Pinpoint the cell where the given text exists, returning its (x, y) midpoint coordinate. 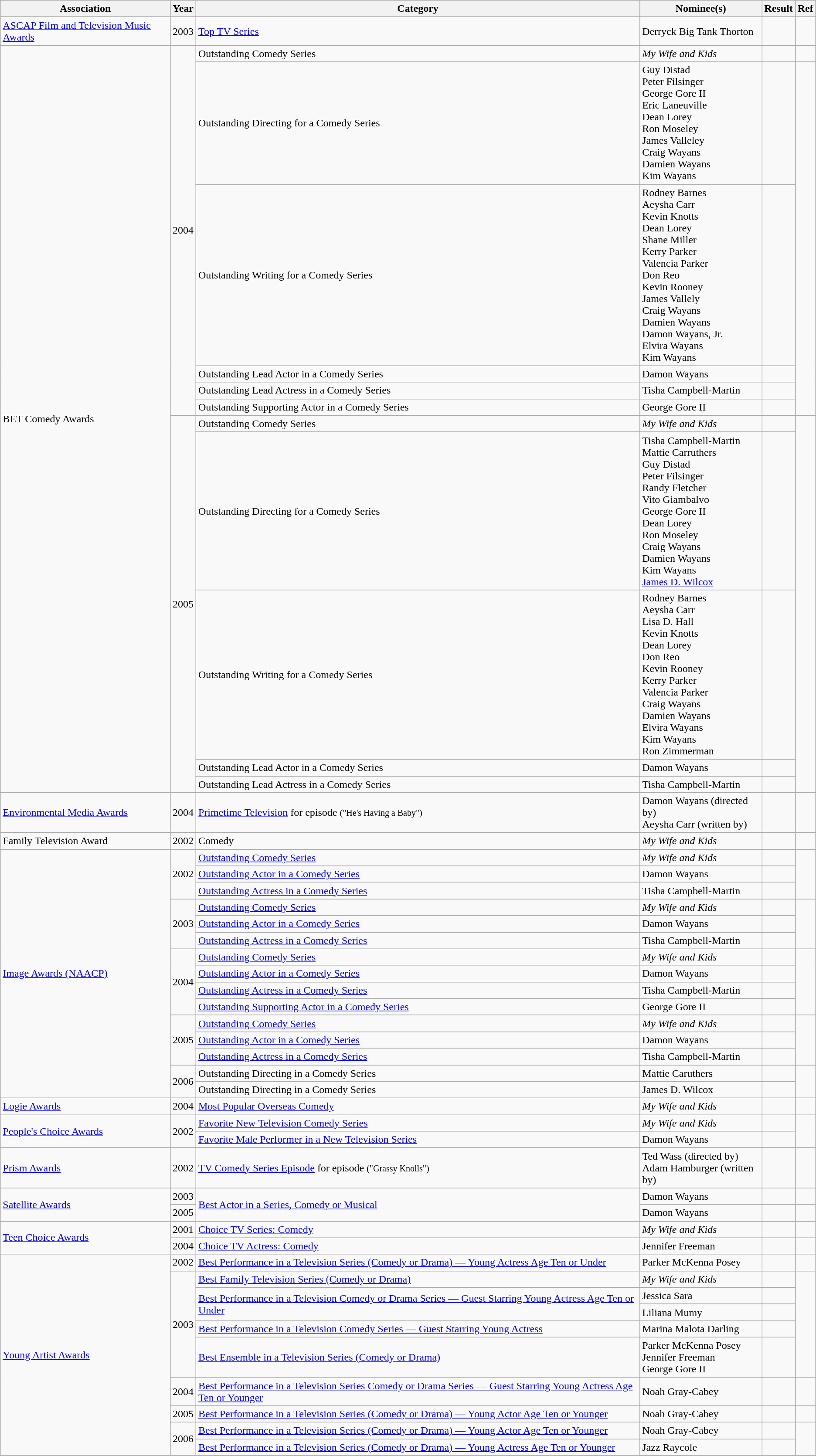
Result (779, 9)
Ref (806, 9)
Top TV Series (418, 31)
Choice TV Series: Comedy (418, 1229)
TV Comedy Series Episode for episode ("Grassy Knolls") (418, 1168)
Image Awards (NAACP) (85, 974)
Ted Wass (directed by)Adam Hamburger (written by) (701, 1168)
Environmental Media Awards (85, 813)
BET Comedy Awards (85, 419)
Family Television Award (85, 841)
James D. Wilcox (701, 1090)
2001 (183, 1229)
Parker McKenna PoseyJennifer FreemanGeorge Gore II (701, 1357)
Association (85, 9)
Best Performance in a Television Series Comedy or Drama Series — Guest Starring Young Actress Age Ten or Younger (418, 1391)
Choice TV Actress: Comedy (418, 1246)
Best Performance in a Television Comedy Series — Guest Starring Young Actress (418, 1329)
Damon Wayans (directed by)Aeysha Carr (written by) (701, 813)
Most Popular Overseas Comedy (418, 1106)
Favorite Male Performer in a New Television Series (418, 1140)
Best Family Television Series (Comedy or Drama) (418, 1279)
ASCAP Film and Television Music Awards (85, 31)
Satellite Awards (85, 1205)
Guy DistadPeter FilsingerGeorge Gore IIEric LaneuvilleDean LoreyRon MoseleyJames ValleleyCraig WayansDamien WayansKim Wayans (701, 123)
Logie Awards (85, 1106)
Mattie Caruthers (701, 1073)
Teen Choice Awards (85, 1238)
Best Performance in a Television Series (Comedy or Drama) — Young Actress Age Ten or Under (418, 1263)
Derryck Big Tank Thorton (701, 31)
Best Ensemble in a Television Series (Comedy or Drama) (418, 1357)
Best Performance in a Television Series (Comedy or Drama) — Young Actress Age Ten or Younger (418, 1447)
Comedy (418, 841)
Marina Malota Darling (701, 1329)
People's Choice Awards (85, 1131)
Year (183, 9)
Jessica Sara (701, 1296)
Jennifer Freeman (701, 1246)
Parker McKenna Posey (701, 1263)
Young Artist Awards (85, 1355)
Best Actor in a Series, Comedy or Musical (418, 1205)
Liliana Mumy (701, 1312)
Best Performance in a Television Comedy or Drama Series — Guest Starring Young Actress Age Ten or Under (418, 1304)
Prism Awards (85, 1168)
Category (418, 9)
Favorite New Television Comedy Series (418, 1123)
Jazz Raycole (701, 1447)
Primetime Television for episode ("He's Having a Baby") (418, 813)
Nominee(s) (701, 9)
